Capture the cell that displays the provided text and extract its [X, Y] central coordinate. 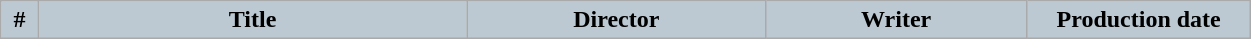
# [20, 20]
Production date [1139, 20]
Director [616, 20]
Title [252, 20]
Writer [896, 20]
